Scan for the cell matching the given text and deliver its [X, Y] coordinate at center. 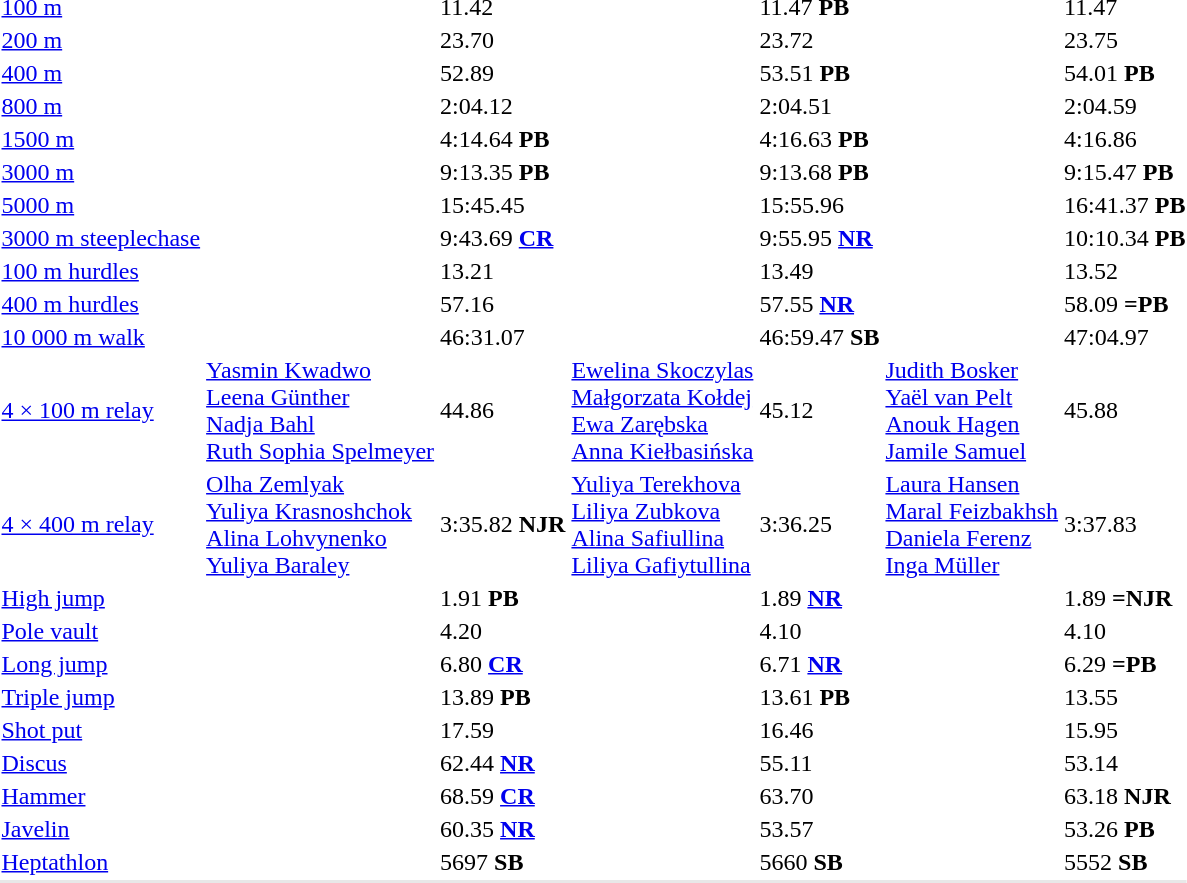
57.55 NR [820, 304]
High jump [101, 598]
15.95 [1125, 730]
13.21 [503, 271]
63.18 NJR [1125, 796]
17.59 [503, 730]
57.16 [503, 304]
23.70 [503, 40]
Heptathlon [101, 862]
53.26 PB [1125, 829]
Olha ZemlyakYuliya KrasnoshchokAlina LohvynenkoYuliya Baraley [320, 524]
58.09 =PB [1125, 304]
10 000 m walk [101, 337]
15:45.45 [503, 205]
4:16.86 [1125, 139]
5000 m [101, 205]
Ewelina SkoczylasMałgorzata KołdejEwa ZarębskaAnna Kiełbasińska [662, 410]
44.86 [503, 410]
47:04.97 [1125, 337]
46:31.07 [503, 337]
Discus [101, 763]
62.44 NR [503, 763]
23.72 [820, 40]
5660 SB [820, 862]
4:16.63 PB [820, 139]
52.89 [503, 73]
2:04.12 [503, 106]
4 × 100 m relay [101, 410]
9:43.69 CR [503, 238]
Hammer [101, 796]
100 m hurdles [101, 271]
9:15.47 PB [1125, 172]
5552 SB [1125, 862]
4:14.64 PB [503, 139]
3000 m [101, 172]
3:35.82 NJR [503, 524]
400 m hurdles [101, 304]
Laura HansenMaral FeizbakhshDaniela FerenzInga Müller [972, 524]
13.52 [1125, 271]
3000 m steeplechase [101, 238]
23.75 [1125, 40]
Judith BoskerYaël van PeltAnouk HagenJamile Samuel [972, 410]
63.70 [820, 796]
13.49 [820, 271]
5697 SB [503, 862]
45.12 [820, 410]
Shot put [101, 730]
800 m [101, 106]
1.89 NR [820, 598]
53.14 [1125, 763]
13.61 PB [820, 697]
1500 m [101, 139]
Yuliya TerekhovaLiliya ZubkovaAlina SafiullinaLiliya Gafiytullina [662, 524]
9:13.35 PB [503, 172]
2:04.51 [820, 106]
6.71 NR [820, 664]
10:10.34 PB [1125, 238]
68.59 CR [503, 796]
Javelin [101, 829]
13.55 [1125, 697]
Triple jump [101, 697]
400 m [101, 73]
16.46 [820, 730]
13.89 PB [503, 697]
2:04.59 [1125, 106]
3:36.25 [820, 524]
1.91 PB [503, 598]
53.57 [820, 829]
6.29 =PB [1125, 664]
60.35 NR [503, 829]
16:41.37 PB [1125, 205]
4 × 400 m relay [101, 524]
54.01 PB [1125, 73]
Long jump [101, 664]
46:59.47 SB [820, 337]
Yasmin KwadwoLeena GüntherNadja BahlRuth Sophia Spelmeyer [320, 410]
15:55.96 [820, 205]
55.11 [820, 763]
53.51 PB [820, 73]
4.20 [503, 631]
9:55.95 NR [820, 238]
200 m [101, 40]
45.88 [1125, 410]
6.80 CR [503, 664]
1.89 =NJR [1125, 598]
3:37.83 [1125, 524]
9:13.68 PB [820, 172]
Pole vault [101, 631]
